Locate the cell with the specified text and output its (X, Y) center coordinate. 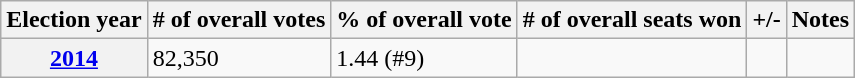
82,350 (239, 58)
1.44 (#9) (424, 58)
# of overall votes (239, 20)
Election year (74, 20)
+/- (766, 20)
Notes (820, 20)
# of overall seats won (632, 20)
% of overall vote (424, 20)
2014 (74, 58)
